Return [x, y] of the center of cell containing provided text 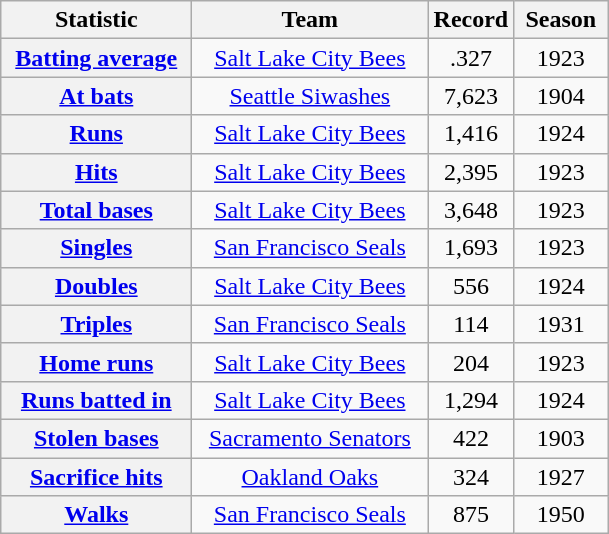
At bats [96, 96]
1,693 [471, 248]
Season [561, 20]
422 [471, 438]
.327 [471, 58]
Team [310, 20]
Record [471, 20]
556 [471, 286]
Seattle Siwashes [310, 96]
Batting average [96, 58]
Runs [96, 134]
7,623 [471, 96]
324 [471, 477]
Doubles [96, 286]
1927 [561, 477]
Sacrifice hits [96, 477]
Singles [96, 248]
Home runs [96, 362]
Runs batted in [96, 400]
Oakland Oaks [310, 477]
1,416 [471, 134]
Sacramento Senators [310, 438]
875 [471, 515]
Total bases [96, 210]
114 [471, 324]
1931 [561, 324]
1903 [561, 438]
Stolen bases [96, 438]
Hits [96, 172]
3,648 [471, 210]
Statistic [96, 20]
1,294 [471, 400]
1950 [561, 515]
Triples [96, 324]
Walks [96, 515]
2,395 [471, 172]
204 [471, 362]
1904 [561, 96]
